From the cell containing the given text, extract its center point as [x, y] coordinate. 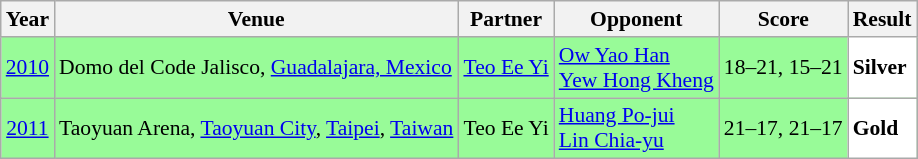
21–17, 21–17 [784, 128]
Venue [256, 19]
Result [882, 19]
Partner [506, 19]
Gold [882, 128]
Silver [882, 68]
2011 [28, 128]
2010 [28, 68]
Huang Po-jui Lin Chia-yu [636, 128]
Taoyuan Arena, Taoyuan City, Taipei, Taiwan [256, 128]
Domo del Code Jalisco, Guadalajara, Mexico [256, 68]
Ow Yao Han Yew Hong Kheng [636, 68]
18–21, 15–21 [784, 68]
Year [28, 19]
Score [784, 19]
Opponent [636, 19]
